From the cell containing the given text, extract its center point as (X, Y) coordinate. 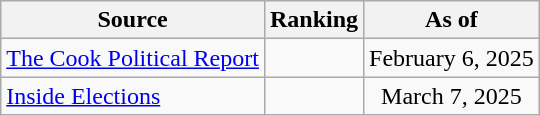
The Cook Political Report (133, 58)
As of (452, 20)
Ranking (314, 20)
March 7, 2025 (452, 96)
Source (133, 20)
February 6, 2025 (452, 58)
Inside Elections (133, 96)
